Scan for the cell matching the given text and deliver its (X, Y) coordinate at center. 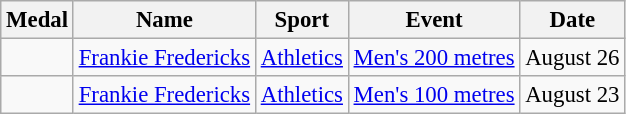
Sport (302, 20)
Medal (38, 20)
August 26 (572, 58)
Name (164, 20)
August 23 (572, 95)
Men's 100 metres (434, 95)
Event (434, 20)
Men's 200 metres (434, 58)
Date (572, 20)
